From the cell containing the given text, extract its center point as [x, y] coordinate. 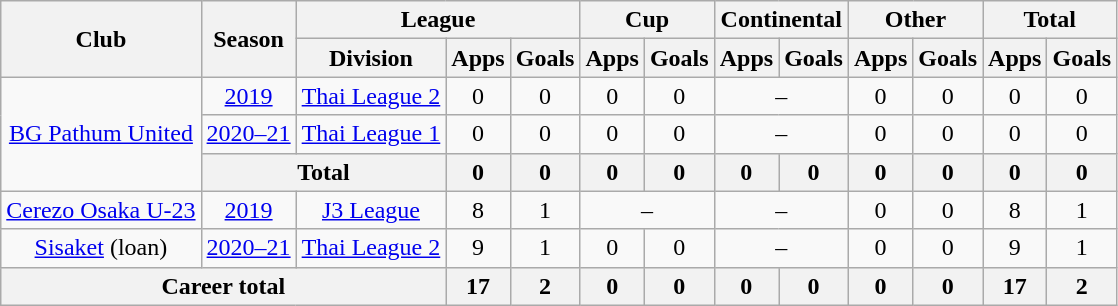
J3 League [371, 210]
Sisaket (loan) [101, 248]
Club [101, 39]
BG Pathum United [101, 134]
Career total [224, 286]
League [438, 20]
Thai League 1 [371, 134]
Season [248, 39]
Cup [647, 20]
Other [915, 20]
Division [371, 58]
Continental [781, 20]
Cerezo Osaka U-23 [101, 210]
